Output the [x, y] coordinate of the center of the cell containing the given text.  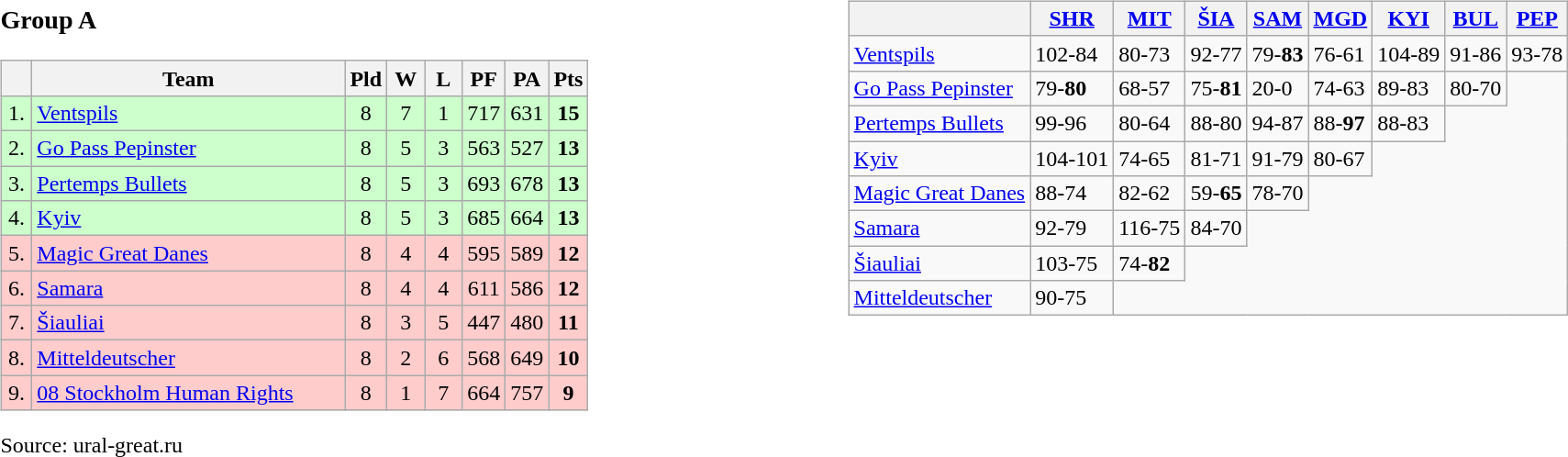
649 [527, 358]
693 [484, 184]
88-74 [1072, 194]
80-64 [1150, 123]
91-86 [1475, 53]
91-79 [1277, 159]
5. [17, 253]
2 [406, 358]
631 [527, 113]
11 [569, 323]
116-75 [1150, 228]
Team [189, 78]
595 [484, 253]
93-78 [1538, 53]
94-87 [1277, 123]
92-77 [1217, 53]
KYI [1409, 18]
88-97 [1340, 123]
6. [17, 288]
4. [17, 218]
PF [484, 78]
15 [569, 113]
589 [527, 253]
79-83 [1277, 53]
PA [527, 78]
8. [17, 358]
68-57 [1150, 88]
104-101 [1072, 159]
10 [569, 358]
88-80 [1217, 123]
81-71 [1217, 159]
80-70 [1475, 88]
480 [527, 323]
685 [484, 218]
9. [17, 393]
717 [484, 113]
7. [17, 323]
ŠIA [1217, 18]
102-84 [1072, 53]
678 [527, 184]
2. [17, 149]
3. [17, 184]
PEP [1538, 18]
SAM [1277, 18]
80-73 [1150, 53]
527 [527, 149]
586 [527, 288]
W [406, 78]
79-80 [1072, 88]
82-62 [1150, 194]
611 [484, 288]
9 [569, 393]
88-83 [1409, 123]
89-83 [1409, 88]
6 [444, 358]
08 Stockholm Human Rights [189, 393]
59-65 [1217, 194]
92-79 [1072, 228]
103-75 [1072, 263]
L [444, 78]
Pts [569, 78]
563 [484, 149]
76-61 [1340, 53]
BUL [1475, 18]
1. [17, 113]
447 [484, 323]
Pld [366, 78]
99-96 [1072, 123]
757 [527, 393]
74-65 [1150, 159]
78-70 [1277, 194]
74-63 [1340, 88]
84-70 [1217, 228]
20-0 [1277, 88]
74-82 [1150, 263]
568 [484, 358]
SHR [1072, 18]
MGD [1340, 18]
80-67 [1340, 159]
75-81 [1217, 88]
90-75 [1072, 298]
MIT [1150, 18]
104-89 [1409, 53]
